Return the [X, Y] coordinate for the center point of the cell that contains the specified text.  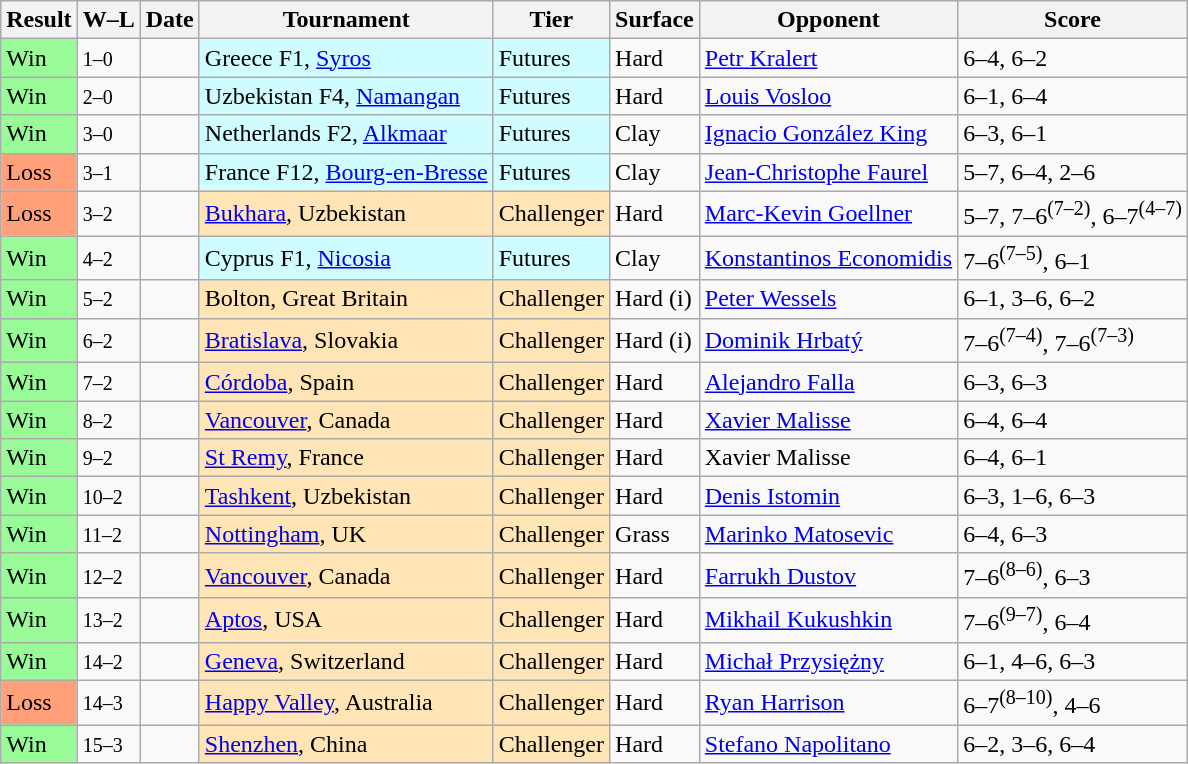
9–2 [108, 458]
6–1, 4–6, 6–3 [1073, 661]
5–7, 7–6(7–2), 6–7(4–7) [1073, 214]
10–2 [108, 496]
Bolton, Great Britain [346, 299]
Opponent [828, 20]
Nottingham, UK [346, 534]
Louis Vosloo [828, 96]
Date [170, 20]
7–6(7–5), 6–1 [1073, 258]
Denis Istomin [828, 496]
7–6(7–4), 7–6(7–3) [1073, 340]
6–7(8–10), 4–6 [1073, 702]
Uzbekistan F4, Namangan [346, 96]
5–2 [108, 299]
6–4, 6–2 [1073, 58]
Stefano Napolitano [828, 744]
6–2 [108, 340]
Greece F1, Syros [346, 58]
14–3 [108, 702]
Petr Kralert [828, 58]
3–1 [108, 172]
Farrukh Dustov [828, 576]
3–0 [108, 134]
Alejandro Falla [828, 382]
14–2 [108, 661]
6–1, 3–6, 6–2 [1073, 299]
Grass [655, 534]
5–7, 6–4, 2–6 [1073, 172]
6–1, 6–4 [1073, 96]
Netherlands F2, Alkmaar [346, 134]
4–2 [108, 258]
France F12, Bourg-en-Bresse [346, 172]
Dominik Hrbatý [828, 340]
15–3 [108, 744]
Tournament [346, 20]
6–4, 6–3 [1073, 534]
Bratislava, Slovakia [346, 340]
7–2 [108, 382]
6–3, 6–1 [1073, 134]
6–3, 1–6, 6–3 [1073, 496]
Tier [551, 20]
Mikhail Kukushkin [828, 620]
6–2, 3–6, 6–4 [1073, 744]
3–2 [108, 214]
Peter Wessels [828, 299]
7–6(8–6), 6–3 [1073, 576]
Konstantinos Economidis [828, 258]
7–6(9–7), 6–4 [1073, 620]
Happy Valley, Australia [346, 702]
6–4, 6–4 [1073, 420]
Jean-Christophe Faurel [828, 172]
11–2 [108, 534]
W–L [108, 20]
Ryan Harrison [828, 702]
13–2 [108, 620]
Geneva, Switzerland [346, 661]
Michał Przysiężny [828, 661]
Córdoba, Spain [346, 382]
12–2 [108, 576]
Bukhara, Uzbekistan [346, 214]
Marc-Kevin Goellner [828, 214]
8–2 [108, 420]
6–4, 6–1 [1073, 458]
Marinko Matosevic [828, 534]
Shenzhen, China [346, 744]
Ignacio González King [828, 134]
Tashkent, Uzbekistan [346, 496]
Result [39, 20]
1–0 [108, 58]
6–3, 6–3 [1073, 382]
St Remy, France [346, 458]
2–0 [108, 96]
Aptos, USA [346, 620]
Surface [655, 20]
Score [1073, 20]
Cyprus F1, Nicosia [346, 258]
